Pinpoint the cell where the given text exists, returning its [X, Y] midpoint coordinate. 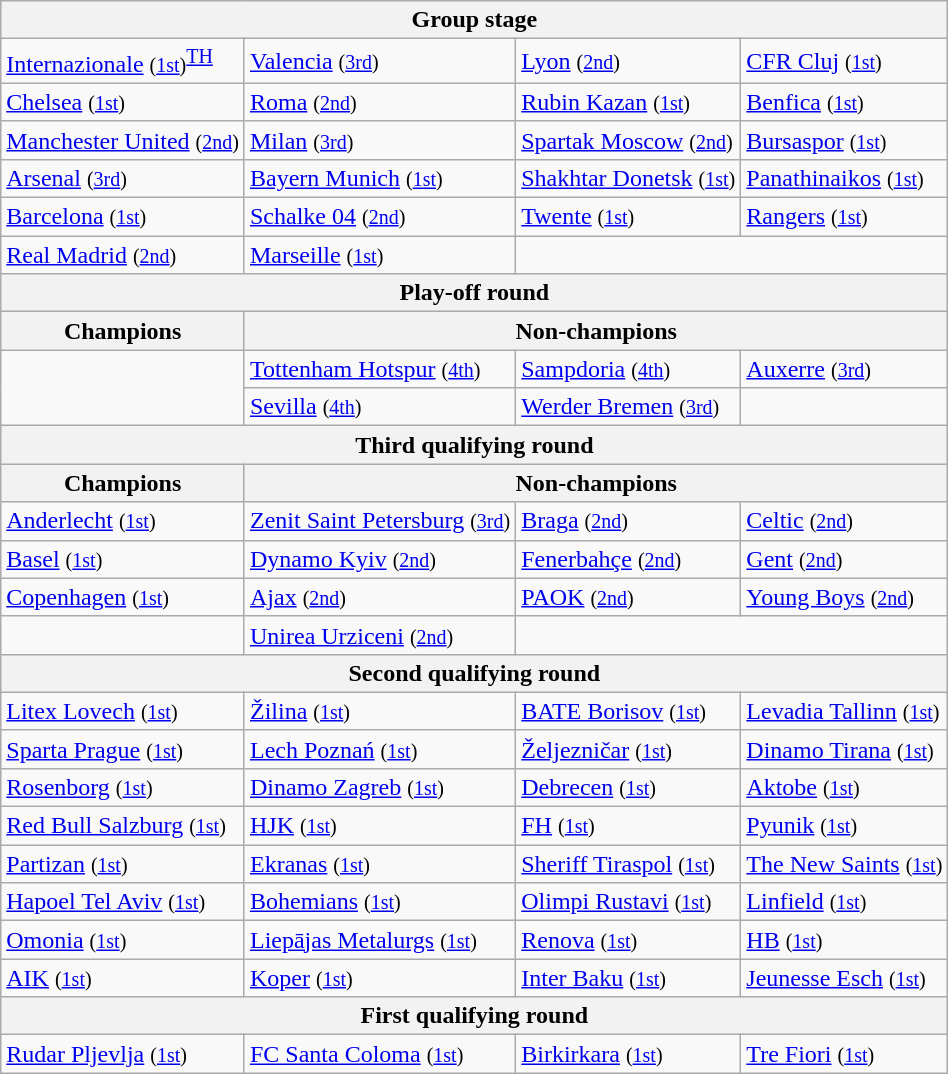
Benfica (1st) [844, 102]
Group stage [474, 20]
Rosenborg (1st) [123, 787]
CFR Cluj (1st) [844, 62]
Jeunesse Esch (1st) [844, 978]
Debrecen (1st) [628, 787]
Valencia (3rd) [380, 62]
Birkirkara (1st) [628, 1054]
FC Santa Coloma (1st) [380, 1054]
Pyunik (1st) [844, 826]
Hapoel Tel Aviv (1st) [123, 902]
Aktobe (1st) [844, 787]
Omonia (1st) [123, 940]
Rubin Kazan (1st) [628, 102]
Bayern Munich (1st) [380, 178]
Celtic (2nd) [844, 521]
Ekranas (1st) [380, 864]
Auxerre (3rd) [844, 369]
Panathinaikos (1st) [844, 178]
Anderlecht (1st) [123, 521]
Internazionale (1st)TH [123, 62]
Gent (2nd) [844, 559]
Marseille (1st) [380, 255]
Sevilla (4th) [380, 407]
Sheriff Tiraspol (1st) [628, 864]
Bohemians (1st) [380, 902]
The New Saints (1st) [844, 864]
Litex Lovech (1st) [123, 711]
Roma (2nd) [380, 102]
Bursaspor (1st) [844, 140]
Copenhagen (1st) [123, 597]
Partizan (1st) [123, 864]
Liepājas Metalurgs (1st) [380, 940]
Željezničar (1st) [628, 749]
First qualifying round [474, 1016]
Manchester United (2nd) [123, 140]
HJK (1st) [380, 826]
Spartak Moscow (2nd) [628, 140]
Rudar Pljevlja (1st) [123, 1054]
Real Madrid (2nd) [123, 255]
Barcelona (1st) [123, 217]
Play-off round [474, 293]
Lech Poznań (1st) [380, 749]
Basel (1st) [123, 559]
Milan (3rd) [380, 140]
Fenerbahçe (2nd) [628, 559]
Shakhtar Donetsk (1st) [628, 178]
Ajax (2nd) [380, 597]
Tre Fiori (1st) [844, 1054]
Koper (1st) [380, 978]
Arsenal (3rd) [123, 178]
Unirea Urziceni (2nd) [380, 635]
Zenit Saint Petersburg (3rd) [380, 521]
Werder Bremen (3rd) [628, 407]
Second qualifying round [474, 673]
Twente (1st) [628, 217]
AIK (1st) [123, 978]
Sparta Prague (1st) [123, 749]
Rangers (1st) [844, 217]
HB (1st) [844, 940]
Žilina (1st) [380, 711]
BATE Borisov (1st) [628, 711]
Linfield (1st) [844, 902]
Dinamo Tirana (1st) [844, 749]
Dynamo Kyiv (2nd) [380, 559]
Levadia Tallinn (1st) [844, 711]
Third qualifying round [474, 445]
Braga (2nd) [628, 521]
Schalke 04 (2nd) [380, 217]
Olimpi Rustavi (1st) [628, 902]
FH (1st) [628, 826]
Lyon (2nd) [628, 62]
Sampdoria (4th) [628, 369]
Red Bull Salzburg (1st) [123, 826]
PAOK (2nd) [628, 597]
Inter Baku (1st) [628, 978]
Chelsea (1st) [123, 102]
Tottenham Hotspur (4th) [380, 369]
Renova (1st) [628, 940]
Young Boys (2nd) [844, 597]
Dinamo Zagreb (1st) [380, 787]
